Return the (X, Y) coordinate for the center point of the cell that contains the specified text.  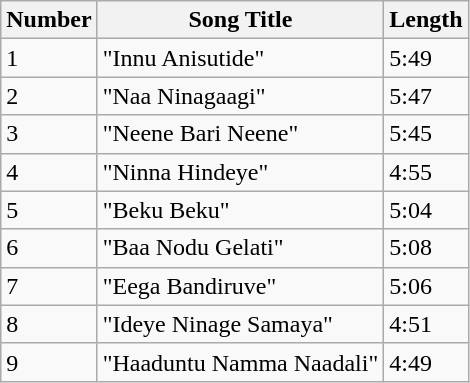
3 (49, 134)
5 (49, 210)
"Eega Bandiruve" (240, 286)
5:04 (426, 210)
5:06 (426, 286)
"Beku Beku" (240, 210)
4:55 (426, 172)
"Naa Ninagaagi" (240, 96)
"Ideye Ninage Samaya" (240, 324)
"Ninna Hindeye" (240, 172)
2 (49, 96)
"Haaduntu Namma Naadali" (240, 362)
"Innu Anisutide" (240, 58)
6 (49, 248)
4:51 (426, 324)
5:08 (426, 248)
5:49 (426, 58)
"Neene Bari Neene" (240, 134)
5:47 (426, 96)
9 (49, 362)
5:45 (426, 134)
Number (49, 20)
4 (49, 172)
4:49 (426, 362)
1 (49, 58)
7 (49, 286)
Length (426, 20)
"Baa Nodu Gelati" (240, 248)
8 (49, 324)
Song Title (240, 20)
